Capture the cell that displays the provided text and extract its (X, Y) central coordinate. 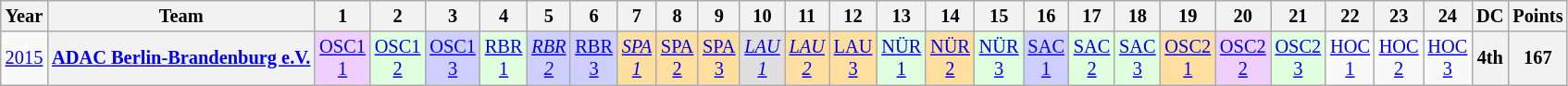
16 (1046, 16)
HOC3 (1448, 58)
3 (453, 16)
1 (342, 16)
13 (902, 16)
7 (637, 16)
RBR3 (593, 58)
Points (1537, 16)
HOC1 (1350, 58)
OSC12 (398, 58)
167 (1537, 58)
RBR1 (504, 58)
LAU2 (807, 58)
SAC1 (1046, 58)
ADAC Berlin-Brandenburg e.V. (181, 58)
5 (548, 16)
OSC13 (453, 58)
HOC2 (1400, 58)
LAU1 (762, 58)
OSC11 (342, 58)
14 (950, 16)
4th (1490, 58)
Year (24, 16)
SPA2 (678, 58)
8 (678, 16)
NÜR2 (950, 58)
DC (1490, 16)
19 (1188, 16)
RBR2 (548, 58)
20 (1243, 16)
SAC2 (1092, 58)
2015 (24, 58)
6 (593, 16)
10 (762, 16)
Team (181, 16)
21 (1299, 16)
12 (853, 16)
23 (1400, 16)
4 (504, 16)
OSC22 (1243, 58)
SPA1 (637, 58)
NÜR1 (902, 58)
11 (807, 16)
SAC3 (1137, 58)
17 (1092, 16)
24 (1448, 16)
22 (1350, 16)
9 (718, 16)
LAU3 (853, 58)
15 (1000, 16)
NÜR3 (1000, 58)
2 (398, 16)
SPA3 (718, 58)
OSC23 (1299, 58)
18 (1137, 16)
OSC21 (1188, 58)
